Capture the cell that displays the provided text and extract its [x, y] central coordinate. 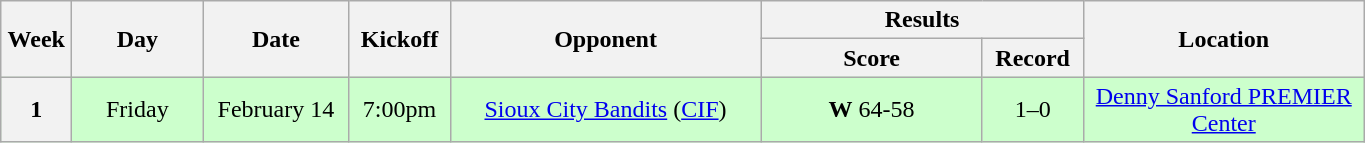
Week [36, 39]
Location [1224, 39]
Opponent [606, 39]
1–0 [1032, 110]
Friday [138, 110]
Results [922, 20]
Score [872, 58]
Date [276, 39]
Denny Sanford PREMIER Center [1224, 110]
7:00pm [400, 110]
Sioux City Bandits (CIF) [606, 110]
February 14 [276, 110]
Kickoff [400, 39]
1 [36, 110]
W 64-58 [872, 110]
Day [138, 39]
Record [1032, 58]
